Capture the cell that displays the provided text and extract its [X, Y] central coordinate. 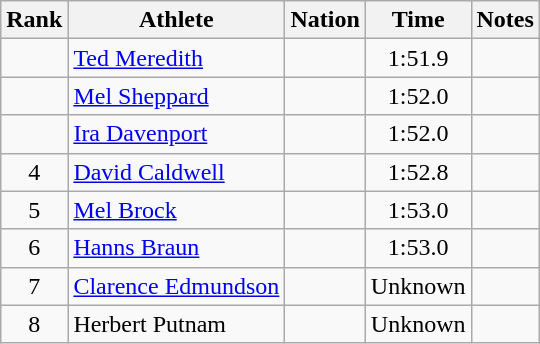
Athlete [176, 20]
1:52.8 [418, 172]
7 [34, 286]
Rank [34, 20]
Nation [325, 20]
Ted Meredith [176, 58]
Notes [505, 20]
Clarence Edmundson [176, 286]
8 [34, 324]
1:51.9 [418, 58]
6 [34, 248]
Herbert Putnam [176, 324]
5 [34, 210]
Mel Brock [176, 210]
Ira Davenport [176, 134]
Hanns Braun [176, 248]
Mel Sheppard [176, 96]
David Caldwell [176, 172]
Time [418, 20]
4 [34, 172]
